Search for the cell housing the specified text and yield its [X, Y] center coordinate. 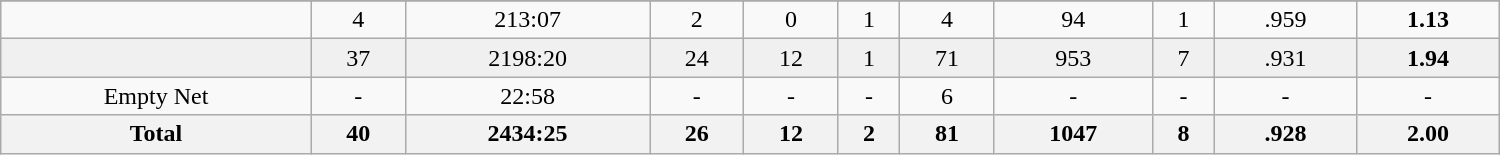
81 [947, 134]
Total [156, 134]
6 [947, 96]
1.13 [1428, 20]
40 [358, 134]
26 [697, 134]
213:07 [527, 20]
0 [791, 20]
1047 [1074, 134]
2198:20 [527, 58]
.928 [1285, 134]
71 [947, 58]
2.00 [1428, 134]
24 [697, 58]
1.94 [1428, 58]
2434:25 [527, 134]
8 [1183, 134]
94 [1074, 20]
7 [1183, 58]
.959 [1285, 20]
953 [1074, 58]
.931 [1285, 58]
37 [358, 58]
22:58 [527, 96]
Empty Net [156, 96]
